Locate the cell with the specified text and output its (x, y) center coordinate. 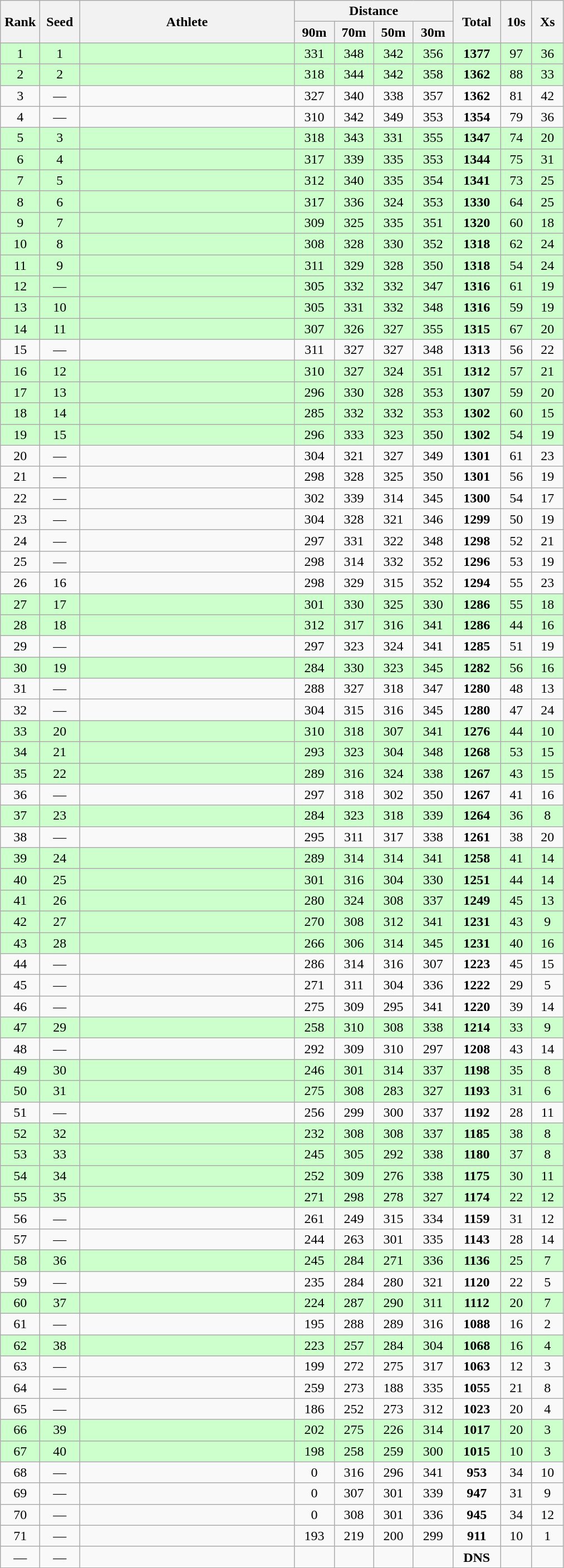
1377 (477, 53)
953 (477, 1472)
1251 (477, 879)
947 (477, 1493)
945 (477, 1515)
235 (314, 1281)
88 (516, 75)
1088 (477, 1324)
272 (354, 1367)
283 (393, 1091)
63 (20, 1367)
69 (20, 1493)
276 (393, 1176)
58 (20, 1260)
Athlete (187, 22)
1223 (477, 964)
290 (393, 1303)
81 (516, 96)
1198 (477, 1070)
1354 (477, 117)
270 (314, 921)
226 (393, 1430)
75 (516, 159)
66 (20, 1430)
278 (393, 1197)
1193 (477, 1091)
49 (20, 1070)
244 (314, 1239)
1023 (477, 1409)
68 (20, 1472)
911 (477, 1536)
90m (314, 32)
246 (314, 1070)
195 (314, 1324)
1299 (477, 519)
257 (354, 1345)
1315 (477, 329)
1313 (477, 350)
10s (516, 22)
354 (433, 180)
1296 (477, 561)
65 (20, 1409)
1264 (477, 816)
358 (433, 75)
74 (516, 138)
70m (354, 32)
249 (354, 1218)
Rank (20, 22)
1268 (477, 752)
1347 (477, 138)
293 (314, 752)
1063 (477, 1367)
1143 (477, 1239)
200 (393, 1536)
1222 (477, 985)
1220 (477, 1007)
322 (393, 540)
1174 (477, 1197)
1261 (477, 837)
224 (314, 1303)
193 (314, 1536)
1208 (477, 1049)
30m (433, 32)
326 (354, 329)
357 (433, 96)
356 (433, 53)
333 (354, 435)
1276 (477, 731)
1017 (477, 1430)
223 (314, 1345)
71 (20, 1536)
1136 (477, 1260)
1258 (477, 858)
306 (354, 943)
1159 (477, 1218)
Xs (547, 22)
1120 (477, 1281)
1330 (477, 201)
186 (314, 1409)
266 (314, 943)
219 (354, 1536)
46 (20, 1007)
263 (354, 1239)
1068 (477, 1345)
1300 (477, 498)
1175 (477, 1176)
1307 (477, 392)
50m (393, 32)
DNS (477, 1557)
79 (516, 117)
198 (314, 1451)
199 (314, 1367)
256 (314, 1112)
202 (314, 1430)
1282 (477, 668)
Distance (374, 11)
286 (314, 964)
232 (314, 1133)
1312 (477, 371)
1185 (477, 1133)
1192 (477, 1112)
Seed (60, 22)
70 (20, 1515)
1180 (477, 1155)
Total (477, 22)
97 (516, 53)
1320 (477, 223)
1341 (477, 180)
1214 (477, 1028)
1294 (477, 583)
1298 (477, 540)
1015 (477, 1451)
1344 (477, 159)
188 (393, 1388)
1112 (477, 1303)
261 (314, 1218)
73 (516, 180)
343 (354, 138)
346 (433, 519)
1249 (477, 900)
285 (314, 413)
344 (354, 75)
287 (354, 1303)
1055 (477, 1388)
1285 (477, 647)
334 (433, 1218)
